Return the (X, Y) coordinate for the center point of the cell that contains the specified text.  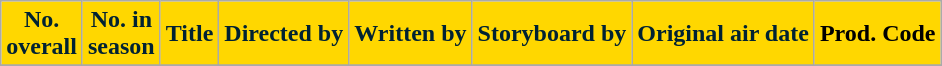
Prod. Code (878, 34)
Title (190, 34)
Directed by (284, 34)
No.overall (42, 34)
Written by (410, 34)
No. inseason (121, 34)
Original air date (724, 34)
Storyboard by (552, 34)
